Provide the (X, Y) coordinate of the cell's center where the given text is located.  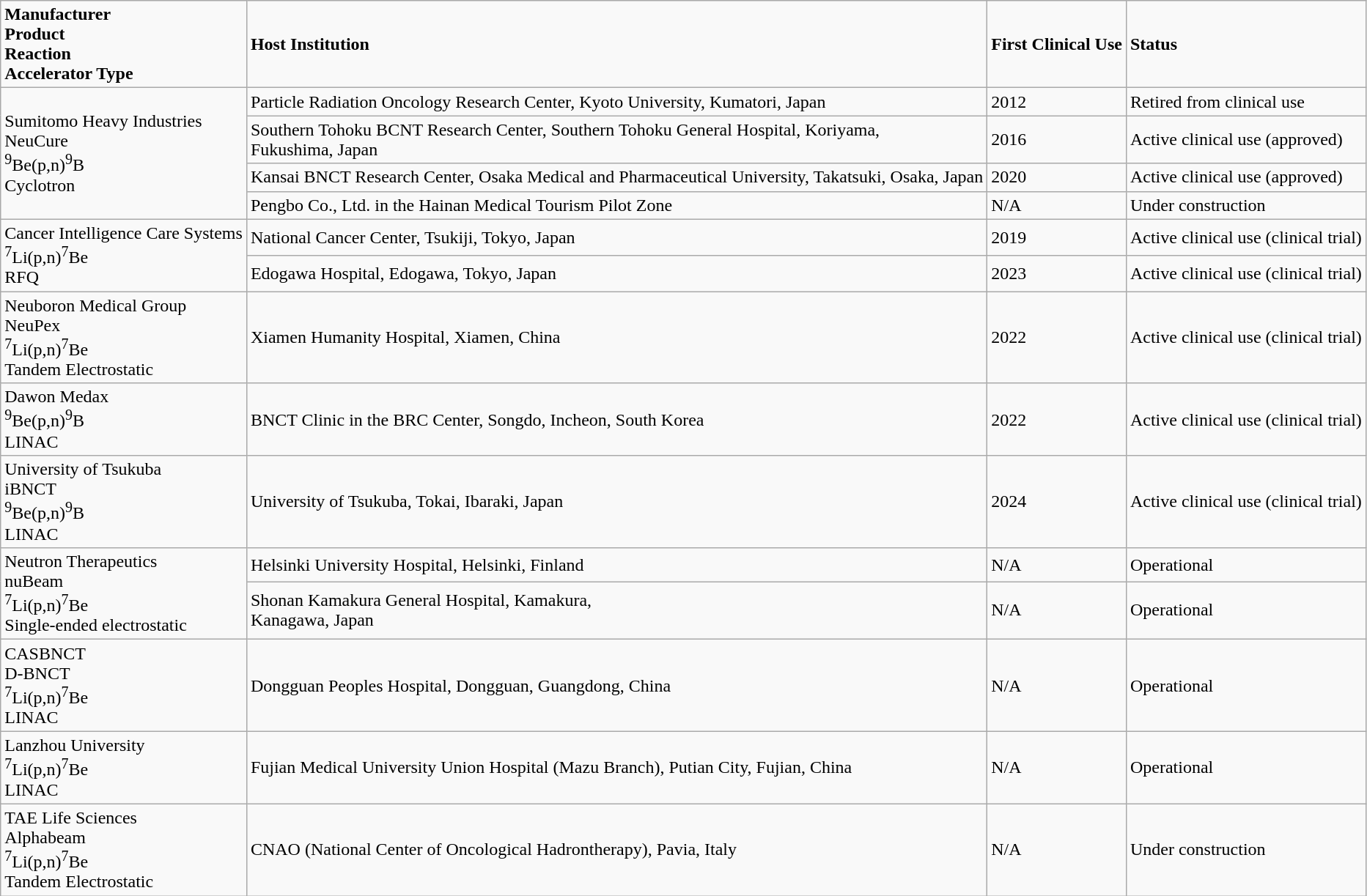
CASBNCTD-BNCT7Li(p,n)7BeLINAC (124, 686)
2020 (1057, 177)
2019 (1057, 237)
University of Tsukuba, Tokai, Ibaraki, Japan (616, 502)
National Cancer Center, Tsukiji, Tokyo, Japan (616, 237)
Status (1246, 44)
Kansai BNCT Research Center, Osaka Medical and Pharmaceutical University, Takatsuki, Osaka, Japan (616, 177)
CNAO (National Center of Oncological Hadrontherapy), Pavia, Italy (616, 850)
First Clinical Use (1057, 44)
Helsinki University Hospital, Helsinki, Finland (616, 564)
Dongguan Peoples Hospital, Dongguan, Guangdong, China (616, 686)
Sumitomo Heavy IndustriesNeuCure9Be(p,n)9BCyclotron (124, 154)
Shonan Kamakura General Hospital, Kamakura,Kanagawa, Japan (616, 611)
University of TsukubaiBNCT9Be(p,n)9BLINAC (124, 502)
BNCT Clinic in the BRC Center, Songdo, Incheon, South Korea (616, 419)
Neutron TherapeuticsnuBeam7Li(p,n)7BeSingle-ended electrostatic (124, 593)
Host Institution (616, 44)
TAE Life SciencesAlphabeam7Li(p,n)7BeTandem Electrostatic (124, 850)
2024 (1057, 502)
Neuboron Medical GroupNeuPex7Li(p,n)7BeTandem Electrostatic (124, 338)
Particle Radiation Oncology Research Center, Kyoto University, Kumatori, Japan (616, 102)
Fujian Medical University Union Hospital (Mazu Branch), Putian City, Fujian, China (616, 768)
Edogawa Hospital, Edogawa, Tokyo, Japan (616, 273)
Cancer Intelligence Care Systems7Li(p,n)7BeRFQ (124, 255)
Dawon Medax9Be(p,n)9BLINAC (124, 419)
Xiamen Humanity Hospital, Xiamen, China (616, 338)
2023 (1057, 273)
2016 (1057, 139)
ManufacturerProductReactionAccelerator Type (124, 44)
2012 (1057, 102)
Southern Tohoku BCNT Research Center, Southern Tohoku General Hospital, Koriyama,Fukushima, Japan (616, 139)
Retired from clinical use (1246, 102)
Pengbo Co., Ltd. in the Hainan Medical Tourism Pilot Zone (616, 205)
Lanzhou University7Li(p,n)7BeLINAC (124, 768)
